Return the (x, y) coordinate for the center point of the cell that contains the specified text.  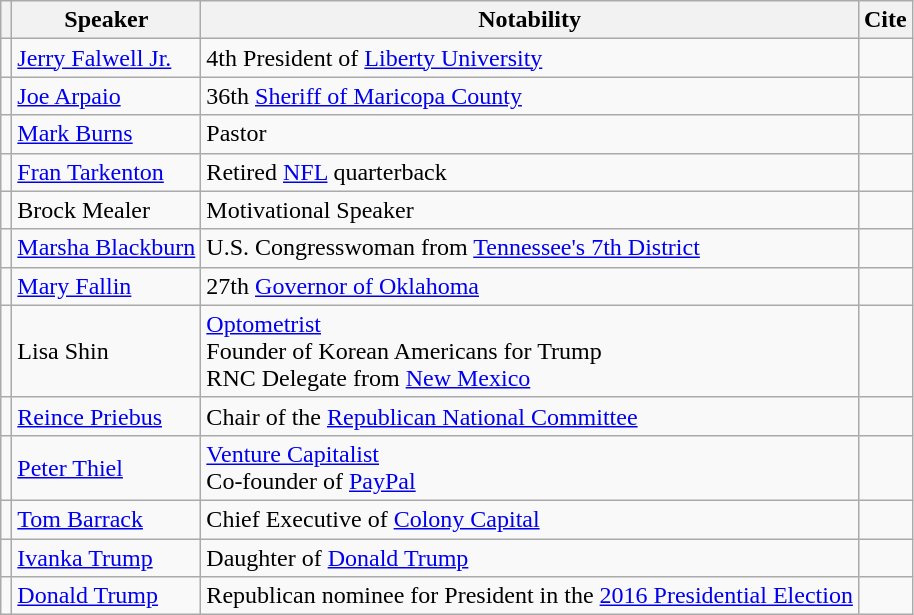
Retired NFL quarterback (530, 172)
Lisa Shin (106, 351)
Marsha Blackburn (106, 248)
Motivational Speaker (530, 210)
Joe Arpaio (106, 96)
4th President of Liberty University (530, 58)
OptometristFounder of Korean Americans for TrumpRNC Delegate from New Mexico (530, 351)
Chief Executive of Colony Capital (530, 519)
Ivanka Trump (106, 557)
U.S. Congresswoman from Tennessee's 7th District (530, 248)
Republican nominee for President in the 2016 Presidential Election (530, 596)
Chair of the Republican National Committee (530, 416)
Speaker (106, 20)
Pastor (530, 134)
Tom Barrack (106, 519)
Daughter of Donald Trump (530, 557)
Peter Thiel (106, 468)
Fran Tarkenton (106, 172)
Mary Fallin (106, 286)
Cite (885, 20)
Notability (530, 20)
Venture CapitalistCo-founder of PayPal (530, 468)
Donald Trump (106, 596)
Mark Burns (106, 134)
36th Sheriff of Maricopa County (530, 96)
27th Governor of Oklahoma (530, 286)
Brock Mealer (106, 210)
Reince Priebus (106, 416)
Jerry Falwell Jr. (106, 58)
